Capture the cell that displays the provided text and extract its [X, Y] central coordinate. 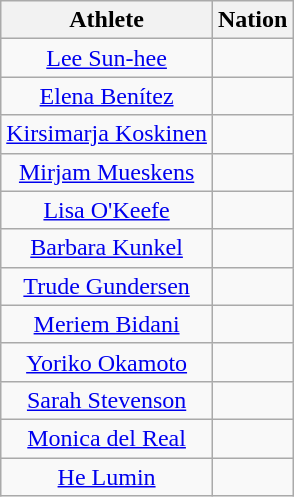
Nation [252, 20]
Trude Gundersen [107, 286]
He Lumin [107, 477]
Mirjam Mueskens [107, 172]
Lee Sun-hee [107, 58]
Yoriko Okamoto [107, 362]
Elena Benítez [107, 96]
Kirsimarja Koskinen [107, 134]
Barbara Kunkel [107, 248]
Meriem Bidani [107, 324]
Athlete [107, 20]
Sarah Stevenson [107, 400]
Lisa O'Keefe [107, 210]
Monica del Real [107, 438]
